Determine the [X, Y] coordinate at the center of the cell enclosing the given text.  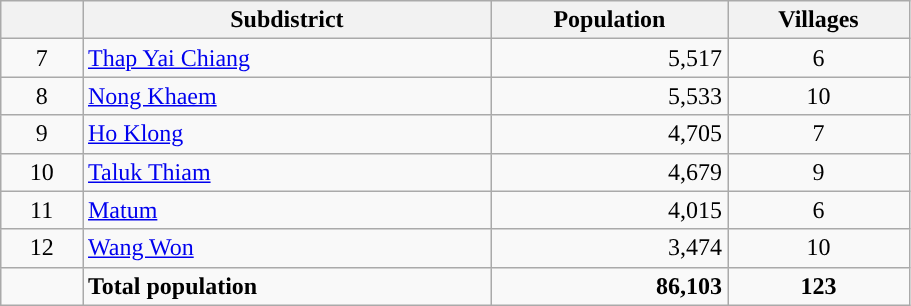
Thap Yai Chiang [286, 58]
Total population [286, 286]
Wang Won [286, 248]
4,015 [609, 210]
Ho Klong [286, 134]
5,517 [609, 58]
Subdistrict [286, 20]
Matum [286, 210]
3,474 [609, 248]
Nong Khaem [286, 96]
8 [42, 96]
Taluk Thiam [286, 172]
Villages [819, 20]
5,533 [609, 96]
12 [42, 248]
123 [819, 286]
86,103 [609, 286]
11 [42, 210]
4,705 [609, 134]
Population [609, 20]
4,679 [609, 172]
